Identify which cell holds the provided text, then report its [X, Y] central coordinate. 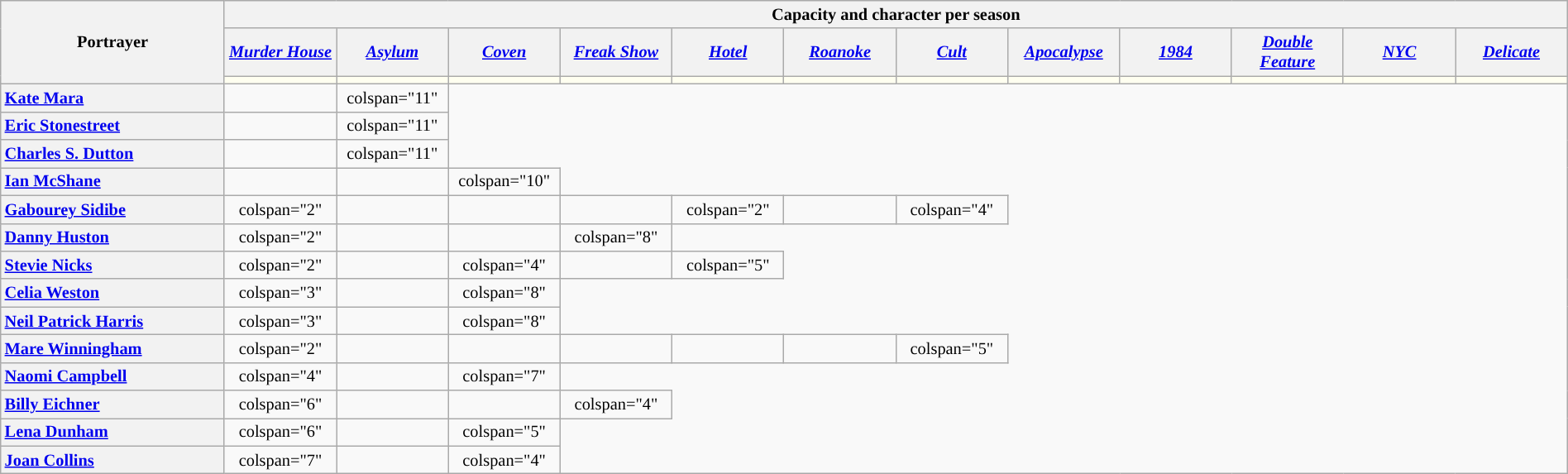
Lena Dunham [112, 432]
Apocalypse [1064, 52]
colspan="10" [504, 181]
Freak Show [615, 52]
Eric Stonestreet [112, 126]
Ian McShane [112, 181]
Coven [504, 52]
Neil Patrick Harris [112, 321]
Kate Mara [112, 98]
Gabourey Sidibe [112, 209]
Double Feature [1287, 52]
Stevie Nicks [112, 265]
Mare Winningham [112, 348]
Charles S. Dutton [112, 154]
Cult [951, 52]
Danny Huston [112, 237]
Capacity and character per season [896, 14]
Portrayer [112, 41]
Roanoke [840, 52]
Asylum [392, 52]
Naomi Campbell [112, 376]
Celia Weston [112, 293]
NYC [1399, 52]
Delicate [1512, 52]
Billy Eichner [112, 405]
Murder House [280, 52]
Hotel [728, 52]
1984 [1176, 52]
Joan Collins [112, 460]
